Provide the [x, y] coordinate of the cell's center where the given text is located.  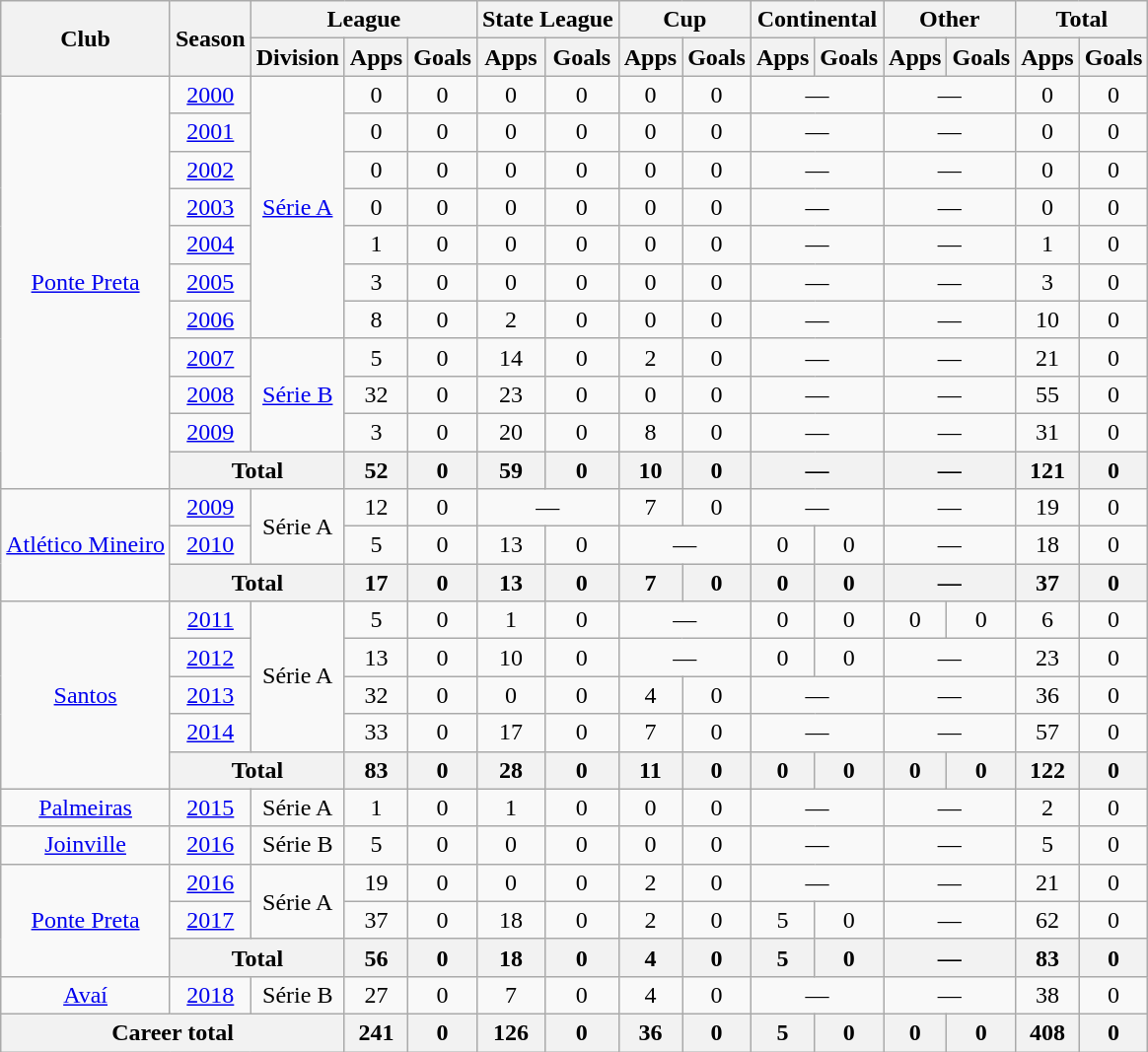
Career total [174, 1032]
2018 [210, 995]
Season [210, 38]
14 [511, 357]
33 [376, 733]
55 [1047, 394]
56 [376, 957]
2014 [210, 733]
2012 [210, 658]
Club [86, 38]
State League [547, 20]
27 [376, 995]
57 [1047, 733]
126 [511, 1032]
12 [376, 508]
2011 [210, 620]
6 [1047, 620]
Santos [86, 695]
28 [511, 770]
Atlético Mineiro [86, 545]
59 [511, 470]
Other [950, 20]
2008 [210, 394]
2010 [210, 545]
League [363, 20]
20 [511, 432]
Division [298, 57]
2001 [210, 132]
31 [1047, 432]
62 [1047, 920]
Avaí [86, 995]
2007 [210, 357]
2005 [210, 282]
2003 [210, 207]
2006 [210, 319]
11 [650, 770]
52 [376, 470]
2013 [210, 695]
Continental [817, 20]
2004 [210, 245]
408 [1047, 1032]
241 [376, 1032]
2017 [210, 920]
Palmeiras [86, 807]
2015 [210, 807]
122 [1047, 770]
Cup [684, 20]
2002 [210, 170]
121 [1047, 470]
38 [1047, 995]
Joinville [86, 845]
2000 [210, 95]
